Extract the [x, y] coordinate from the center of the cell holding the provided text.  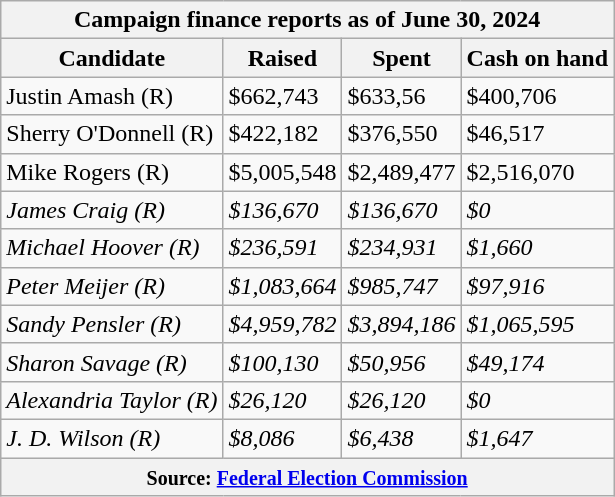
$1,647 [537, 438]
$633,56 [402, 96]
$1,083,664 [282, 286]
$2,516,070 [537, 172]
Justin Amash (R) [112, 96]
$422,182 [282, 134]
$985,747 [402, 286]
Peter Meijer (R) [112, 286]
$8,086 [282, 438]
$6,438 [402, 438]
Sharon Savage (R) [112, 362]
Cash on hand [537, 58]
Raised [282, 58]
$376,550 [402, 134]
$50,956 [402, 362]
$5,005,548 [282, 172]
J. D. Wilson (R) [112, 438]
Mike Rogers (R) [112, 172]
$4,959,782 [282, 324]
Alexandria Taylor (R) [112, 400]
$662,743 [282, 96]
$1,065,595 [537, 324]
$234,931 [402, 248]
Candidate [112, 58]
Spent [402, 58]
$2,489,477 [402, 172]
$1,660 [537, 248]
Sherry O'Donnell (R) [112, 134]
Campaign finance reports as of June 30, 2024 [308, 20]
Source: Federal Election Commission [308, 477]
$400,706 [537, 96]
$100,130 [282, 362]
$49,174 [537, 362]
$97,916 [537, 286]
Michael Hoover (R) [112, 248]
Sandy Pensler (R) [112, 324]
$3,894,186 [402, 324]
James Craig (R) [112, 210]
$236,591 [282, 248]
$46,517 [537, 134]
